Identify which cell holds the provided text, then report its [X, Y] central coordinate. 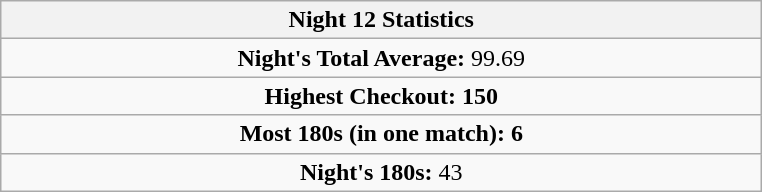
Night's 180s: 43 [382, 172]
Highest Checkout: 150 [382, 96]
Night 12 Statistics [382, 20]
Night's Total Average: 99.69 [382, 58]
Most 180s (in one match): 6 [382, 134]
